Extract the [x, y] coordinate from the center of the cell holding the provided text.  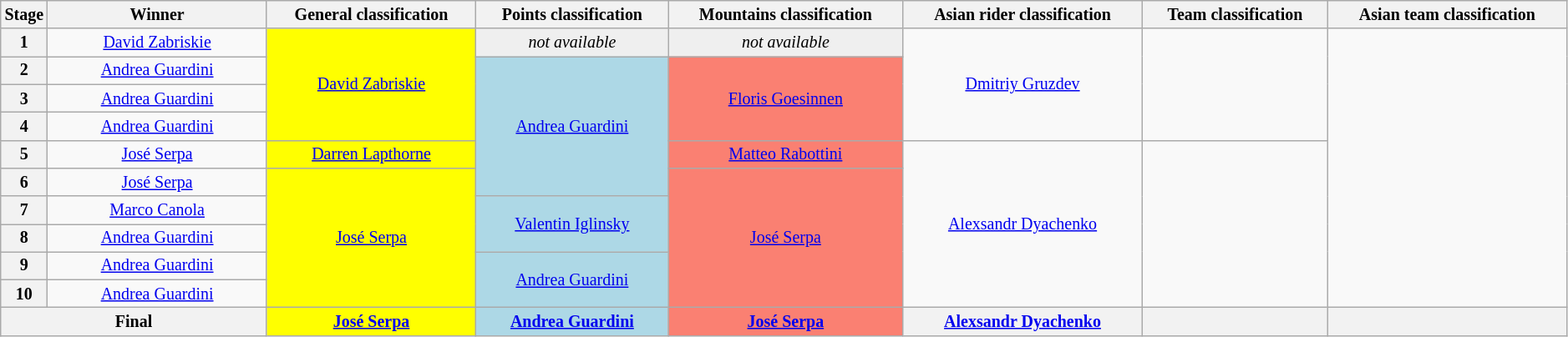
Points classification [572, 15]
Asian team classification [1448, 15]
8 [24, 239]
7 [24, 210]
6 [24, 182]
Asian rider classification [1022, 15]
Darren Lapthorne [371, 153]
Matteo Rabottini [785, 153]
1 [24, 43]
Winner [157, 15]
Final [134, 322]
4 [24, 127]
Valentin Iglinsky [572, 224]
Marco Canola [157, 210]
Floris Goesinnen [785, 98]
10 [24, 294]
5 [24, 153]
Dmitriy Gruzdev [1022, 85]
3 [24, 98]
2 [24, 70]
Team classification [1235, 15]
General classification [371, 15]
Stage [24, 15]
Mountains classification [785, 15]
9 [24, 265]
